Search for the cell housing the specified text and yield its (X, Y) center coordinate. 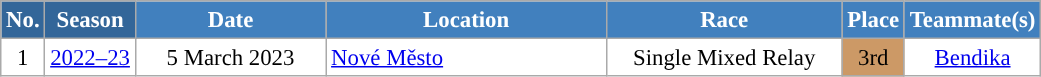
3rd (873, 58)
Race (724, 20)
2022–23 (90, 58)
Bendika (972, 58)
1 (23, 58)
5 March 2023 (230, 58)
Place (873, 20)
Single Mixed Relay (724, 58)
Nové Město (466, 58)
Season (90, 20)
No. (23, 20)
Teammate(s) (972, 20)
Date (230, 20)
Location (466, 20)
